Return [x, y] of the center of cell containing provided text 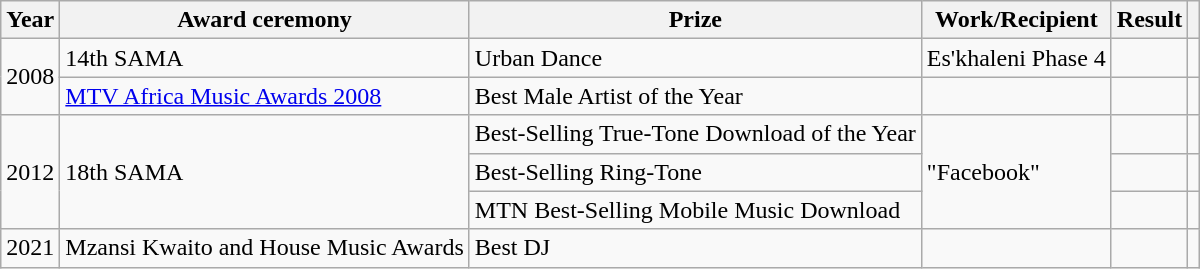
Prize [695, 20]
Result [1149, 20]
Best-Selling True-Tone Download of the Year [695, 134]
Award ceremony [264, 20]
2012 [30, 172]
2008 [30, 77]
Best-Selling Ring-Tone [695, 172]
MTN Best-Selling Mobile Music Download [695, 210]
2021 [30, 248]
Year [30, 20]
Work/Recipient [1016, 20]
Mzansi Kwaito and House Music Awards [264, 248]
18th SAMA [264, 172]
Es'khaleni Phase 4 [1016, 58]
Best Male Artist of the Year [695, 96]
Urban Dance [695, 58]
14th SAMA [264, 58]
MTV Africa Music Awards 2008 [264, 96]
"Facebook" [1016, 172]
Best DJ [695, 248]
